Pinpoint the cell where the given text exists, returning its (X, Y) midpoint coordinate. 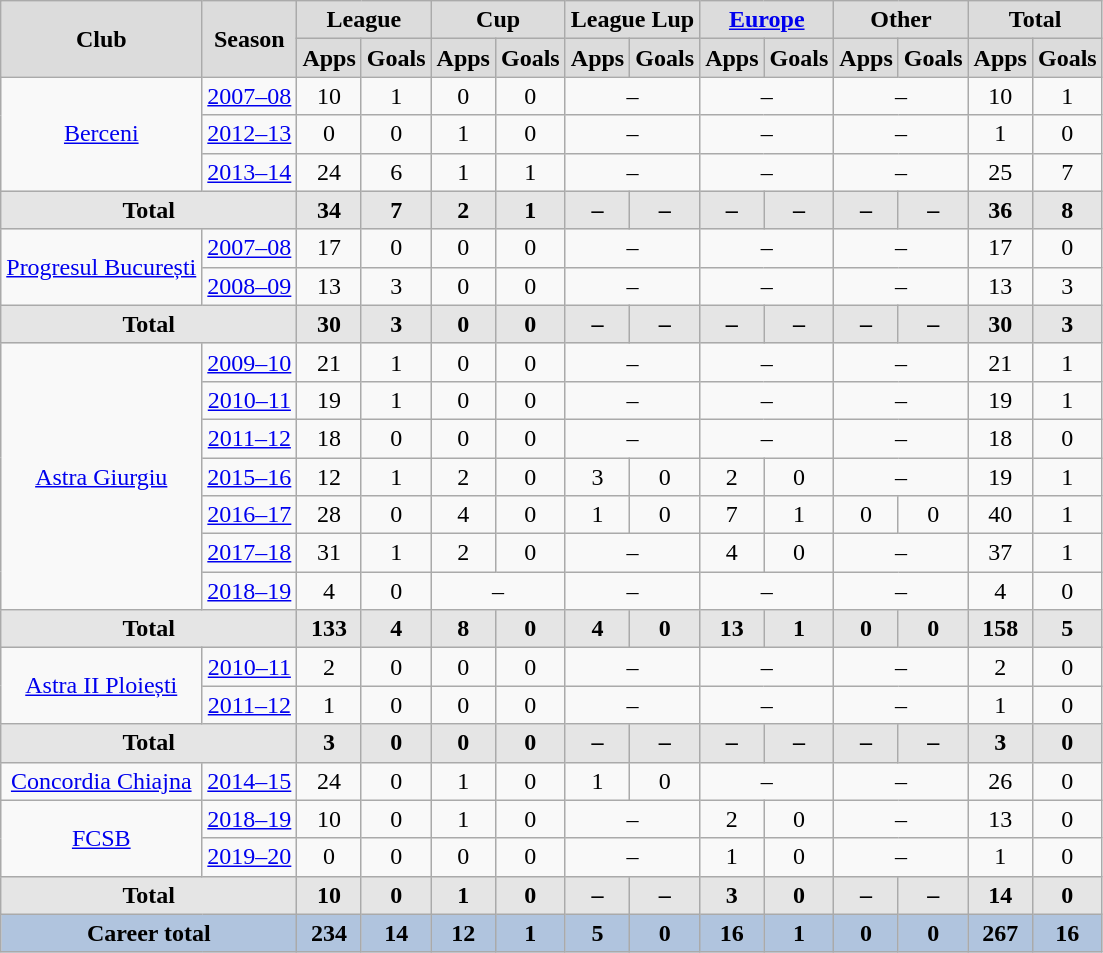
25 (1000, 172)
2019–20 (250, 857)
2017–18 (250, 553)
Europe (767, 20)
Berceni (102, 134)
267 (1000, 933)
34 (329, 210)
2009–10 (250, 362)
2013–14 (250, 172)
Astra Giurgiu (102, 476)
31 (329, 553)
36 (1000, 210)
158 (1000, 629)
2012–13 (250, 134)
Season (250, 39)
League Lup (632, 20)
Club (102, 39)
Concordia Chiajna (102, 781)
Astra II Ploiești (102, 686)
Cup (498, 20)
26 (1000, 781)
234 (329, 933)
Progresul București (102, 267)
2014–15 (250, 781)
40 (1000, 515)
2008–09 (250, 286)
FCSB (102, 838)
Other (901, 20)
28 (329, 515)
League (364, 20)
37 (1000, 553)
2015–16 (250, 477)
133 (329, 629)
Career total (149, 933)
2016–17 (250, 515)
6 (396, 172)
